Provide the [x, y] coordinate of the cell's center where the given text is located.  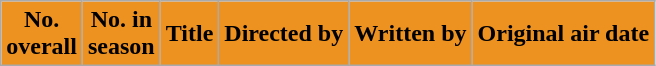
Original air date [564, 34]
Title [190, 34]
No. inseason [121, 34]
Directed by [284, 34]
Written by [410, 34]
No.overall [42, 34]
